Identify which cell holds the provided text, then report its (x, y) central coordinate. 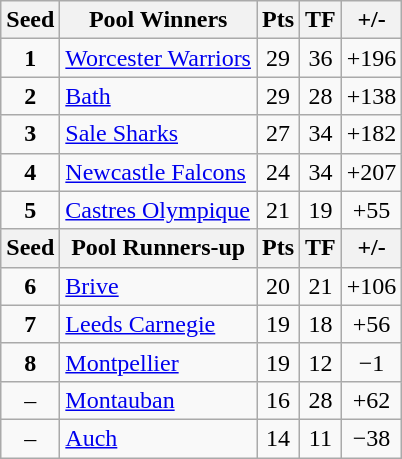
+182 (372, 134)
5 (30, 210)
11 (321, 438)
2 (30, 96)
6 (30, 286)
−1 (372, 362)
+138 (372, 96)
Brive (158, 286)
27 (278, 134)
24 (278, 172)
1 (30, 58)
Leeds Carnegie (158, 324)
+207 (372, 172)
14 (278, 438)
20 (278, 286)
16 (278, 400)
+196 (372, 58)
7 (30, 324)
Auch (158, 438)
Bath (158, 96)
12 (321, 362)
Worcester Warriors (158, 58)
Pool Runners-up (158, 248)
Montauban (158, 400)
Sale Sharks (158, 134)
+55 (372, 210)
18 (321, 324)
Castres Olympique (158, 210)
Montpellier (158, 362)
−38 (372, 438)
8 (30, 362)
Newcastle Falcons (158, 172)
+106 (372, 286)
36 (321, 58)
4 (30, 172)
+56 (372, 324)
3 (30, 134)
Pool Winners (158, 20)
+62 (372, 400)
